Output the (X, Y) coordinate of the center of the cell containing the given text.  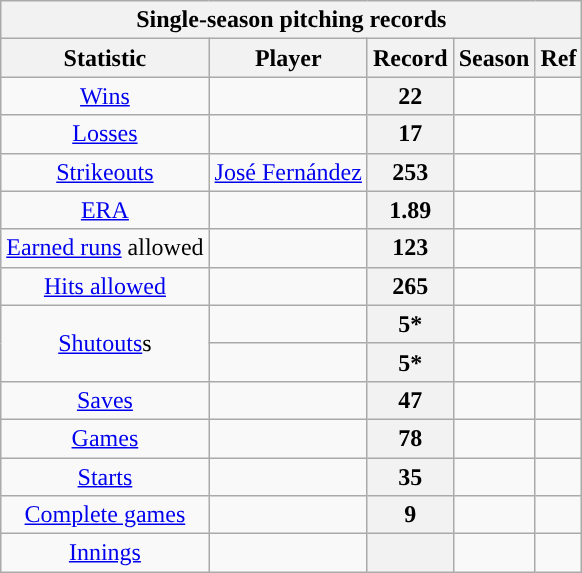
35 (410, 477)
17 (410, 134)
123 (410, 248)
Season (494, 58)
Innings (105, 553)
ERA (105, 210)
Earned runs allowed (105, 248)
Hits allowed (105, 286)
Ref (558, 58)
1.89 (410, 210)
265 (410, 286)
Losses (105, 134)
78 (410, 438)
253 (410, 172)
Statistic (105, 58)
José Fernández (288, 172)
Saves (105, 400)
Strikeouts (105, 172)
Record (410, 58)
9 (410, 515)
Games (105, 438)
Complete games (105, 515)
Shutoutss (105, 343)
Starts (105, 477)
22 (410, 96)
Player (288, 58)
47 (410, 400)
Wins (105, 96)
Single-season pitching records (292, 20)
